Provide the [x, y] coordinate of the cell's center where the given text is located.  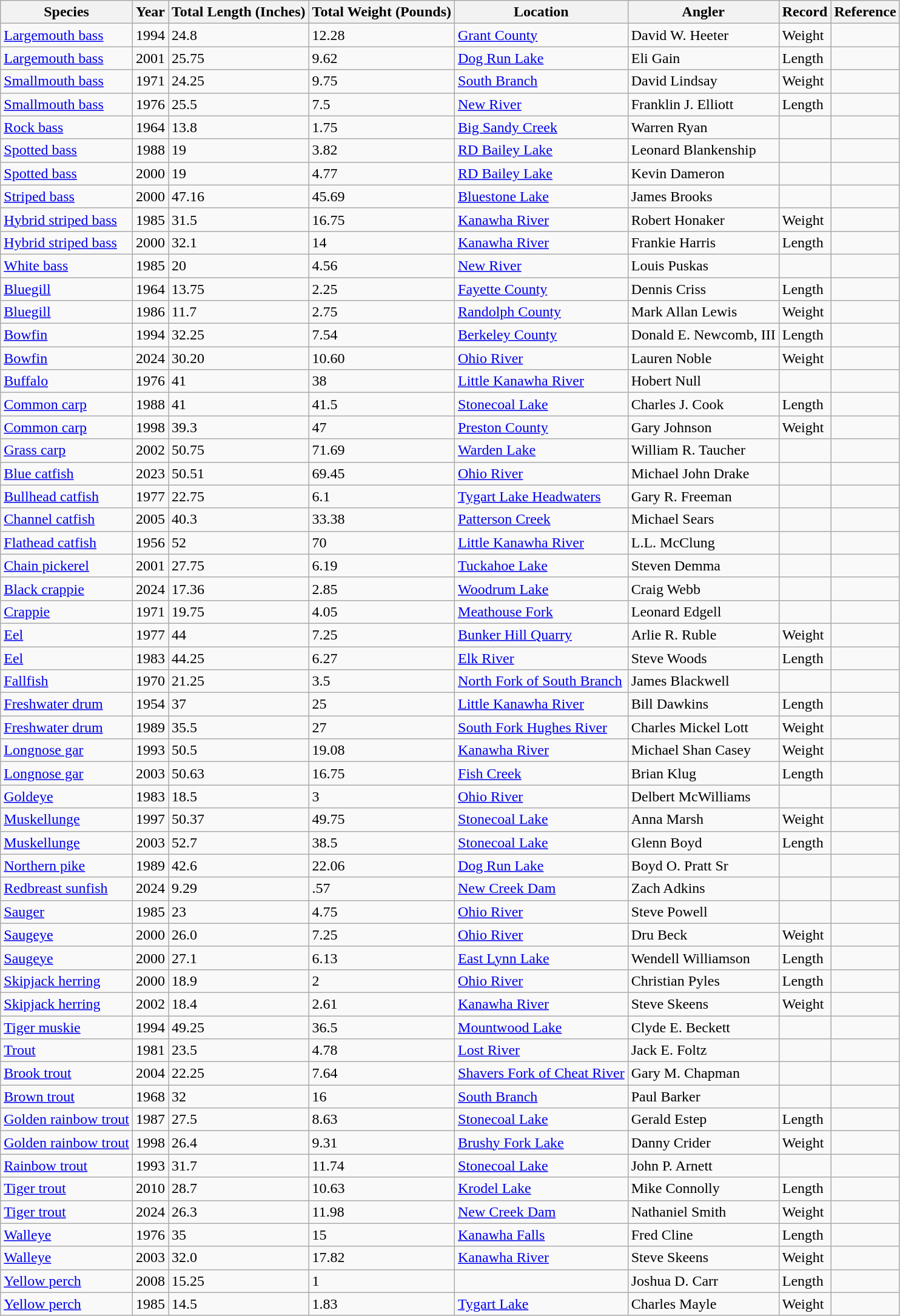
Woodrum Lake [542, 589]
70 [381, 543]
52 [239, 543]
James Blackwell [704, 681]
Joshua D. Carr [704, 1281]
7.64 [381, 1074]
Mountwood Lake [542, 1027]
2.75 [381, 312]
Grant County [542, 35]
Meathouse Fork [542, 612]
Record [805, 12]
Arlie R. Ruble [704, 635]
21.25 [239, 681]
Bullhead catfish [67, 496]
37 [239, 704]
Steven Demma [704, 566]
18.4 [239, 1004]
Bluestone Lake [542, 196]
1.75 [381, 127]
28.7 [239, 1189]
Delbert McWilliams [704, 797]
Kanawha Falls [542, 1235]
2008 [150, 1281]
Bill Dawkins [704, 704]
32.0 [239, 1258]
Donald E. Newcomb, III [704, 335]
50.63 [239, 773]
27.5 [239, 1120]
2 [381, 981]
4.05 [381, 612]
69.45 [381, 473]
Channel catfish [67, 519]
Total Length (Inches) [239, 12]
Gary R. Freeman [704, 496]
Sauger [67, 912]
15.25 [239, 1281]
22.25 [239, 1074]
13.75 [239, 289]
Charles Mayle [704, 1304]
44.25 [239, 658]
50.5 [239, 750]
11.7 [239, 312]
David Lindsay [704, 81]
9.62 [381, 58]
Craig Webb [704, 589]
Flathead catfish [67, 543]
Tuckahoe Lake [542, 566]
Michael John Drake [704, 473]
Elk River [542, 658]
Boyd O. Pratt Sr [704, 866]
William R. Taucher [704, 450]
Dru Beck [704, 935]
4.77 [381, 173]
6.27 [381, 658]
24.25 [239, 81]
Striped bass [67, 196]
1954 [150, 704]
Brown trout [67, 1097]
Anna Marsh [704, 820]
25.5 [239, 104]
12.28 [381, 35]
1968 [150, 1097]
Patterson Creek [542, 519]
Warden Lake [542, 450]
Jack E. Foltz [704, 1050]
Leonard Edgell [704, 612]
9.31 [381, 1143]
Tygart Lake [542, 1304]
Redbreast sunfish [67, 889]
John P. Arnett [704, 1166]
19.75 [239, 612]
White bass [67, 266]
South Fork Hughes River [542, 727]
2023 [150, 473]
1986 [150, 312]
Steve Powell [704, 912]
1987 [150, 1120]
Eli Gain [704, 58]
Christian Pyles [704, 981]
Blue catfish [67, 473]
47.16 [239, 196]
6.19 [381, 566]
1956 [150, 543]
Lauren Noble [704, 358]
47 [381, 427]
32.25 [239, 335]
Zach Adkins [704, 889]
Robert Honaker [704, 219]
Tiger muskie [67, 1027]
James Brooks [704, 196]
Warren Ryan [704, 127]
Mike Connolly [704, 1189]
Randolph County [542, 312]
Lost River [542, 1050]
Chain pickerel [67, 566]
50.51 [239, 473]
31.7 [239, 1166]
Bunker Hill Quarry [542, 635]
36.5 [381, 1027]
Gary Johnson [704, 427]
44 [239, 635]
32.1 [239, 242]
18.5 [239, 797]
2.85 [381, 589]
30.20 [239, 358]
1 [381, 1281]
14.5 [239, 1304]
6.13 [381, 958]
Big Sandy Creek [542, 127]
49.75 [381, 820]
35 [239, 1235]
Fallfish [67, 681]
10.63 [381, 1189]
50.37 [239, 820]
Mark Allan Lewis [704, 312]
Danny Crider [704, 1143]
13.8 [239, 127]
16 [381, 1097]
Black crappie [67, 589]
Brook trout [67, 1074]
.57 [381, 889]
Year [150, 12]
Fayette County [542, 289]
Location [542, 12]
23 [239, 912]
38.5 [381, 843]
Franklin J. Elliott [704, 104]
Species [67, 12]
1997 [150, 820]
4.56 [381, 266]
L.L. McClung [704, 543]
26.3 [239, 1212]
Glenn Boyd [704, 843]
Angler [704, 12]
1981 [150, 1050]
Tygart Lake Headwaters [542, 496]
50.75 [239, 450]
8.63 [381, 1120]
11.74 [381, 1166]
Wendell Williamson [704, 958]
25 [381, 704]
45.69 [381, 196]
2010 [150, 1189]
Paul Barker [704, 1097]
Hobert Null [704, 381]
Gerald Estep [704, 1120]
52.7 [239, 843]
31.5 [239, 219]
Charles J. Cook [704, 404]
32 [239, 1097]
20 [239, 266]
Brian Klug [704, 773]
Crappie [67, 612]
24.8 [239, 35]
Berkeley County [542, 335]
3.82 [381, 150]
10.60 [381, 358]
17.36 [239, 589]
25.75 [239, 58]
Grass carp [67, 450]
38 [381, 381]
6.1 [381, 496]
2005 [150, 519]
18.9 [239, 981]
Preston County [542, 427]
27 [381, 727]
Louis Puskas [704, 266]
Dennis Criss [704, 289]
33.38 [381, 519]
Michael Shan Casey [704, 750]
Gary M. Chapman [704, 1074]
Charles Mickel Lott [704, 727]
Trout [67, 1050]
Leonard Blankenship [704, 150]
Shavers Fork of Cheat River [542, 1074]
22.06 [381, 866]
Fred Cline [704, 1235]
Reference [865, 12]
26.4 [239, 1143]
4.78 [381, 1050]
Clyde E. Beckett [704, 1027]
9.75 [381, 81]
David W. Heeter [704, 35]
26.0 [239, 935]
Northern pike [67, 866]
Buffalo [67, 381]
9.29 [239, 889]
42.6 [239, 866]
1970 [150, 681]
3.5 [381, 681]
4.75 [381, 912]
27.1 [239, 958]
North Fork of South Branch [542, 681]
Rainbow trout [67, 1166]
40.3 [239, 519]
49.25 [239, 1027]
Nathaniel Smith [704, 1212]
19.08 [381, 750]
3 [381, 797]
Fish Creek [542, 773]
71.69 [381, 450]
22.75 [239, 496]
Krodel Lake [542, 1189]
Total Weight (Pounds) [381, 12]
2.25 [381, 289]
2004 [150, 1074]
35.5 [239, 727]
41.5 [381, 404]
15 [381, 1235]
39.3 [239, 427]
7.5 [381, 104]
27.75 [239, 566]
Michael Sears [704, 519]
14 [381, 242]
17.82 [381, 1258]
Steve Woods [704, 658]
Brushy Fork Lake [542, 1143]
7.54 [381, 335]
1.83 [381, 1304]
11.98 [381, 1212]
Goldeye [67, 797]
Rock bass [67, 127]
Kevin Dameron [704, 173]
2.61 [381, 1004]
East Lynn Lake [542, 958]
23.5 [239, 1050]
Frankie Harris [704, 242]
